Find where the given text appears and provide that cell's center as [X, Y] coordinate. 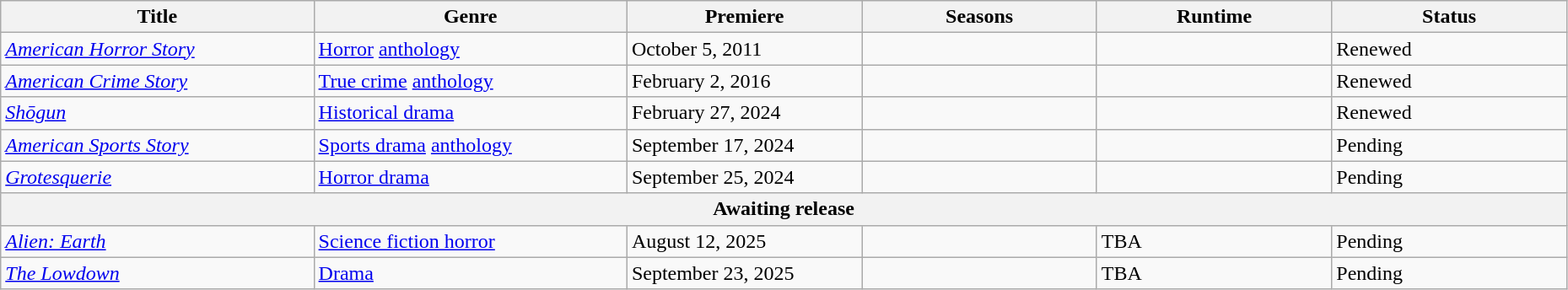
September 25, 2024 [744, 177]
Horror drama [471, 177]
American Crime Story [157, 81]
Shōgun [157, 113]
August 12, 2025 [744, 241]
Drama [471, 273]
February 2, 2016 [744, 81]
True crime anthology [471, 81]
American Sports Story [157, 145]
The Lowdown [157, 273]
Seasons [979, 17]
Title [157, 17]
Grotesquerie [157, 177]
Genre [471, 17]
Awaiting release [784, 209]
February 27, 2024 [744, 113]
Horror anthology [471, 49]
September 23, 2025 [744, 273]
Historical drama [471, 113]
American Horror Story [157, 49]
Sports drama anthology [471, 145]
Status [1449, 17]
September 17, 2024 [744, 145]
Runtime [1214, 17]
October 5, 2011 [744, 49]
Alien: Earth [157, 241]
Science fiction horror [471, 241]
Premiere [744, 17]
